From the cell containing the given text, extract its center point as (x, y) coordinate. 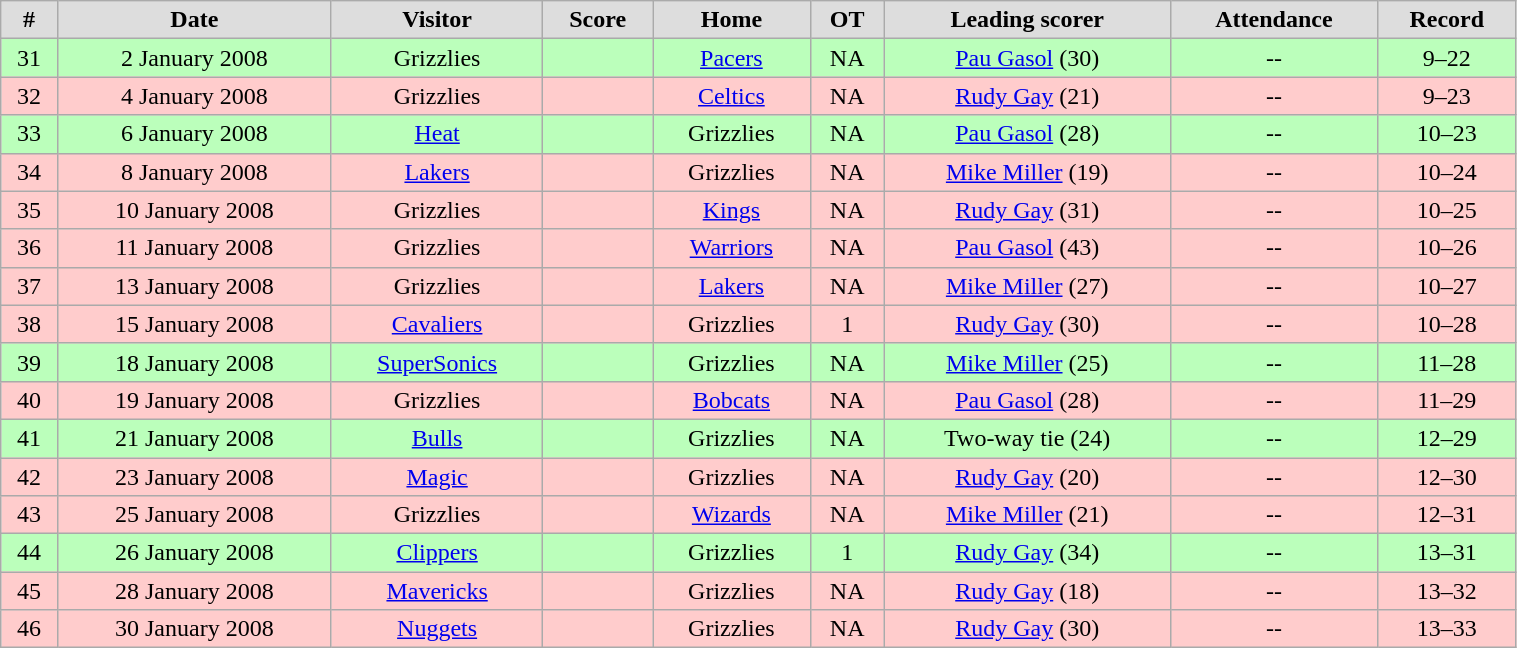
23 January 2008 (194, 477)
2 January 2008 (194, 58)
36 (30, 248)
41 (30, 438)
Heat (437, 134)
10–24 (1447, 172)
# (30, 20)
Record (1447, 20)
15 January 2008 (194, 324)
Bulls (437, 438)
12–31 (1447, 515)
10–27 (1447, 286)
39 (30, 362)
10–26 (1447, 248)
11 January 2008 (194, 248)
Mike Miller (21) (1027, 515)
SuperSonics (437, 362)
12–29 (1447, 438)
Attendance (1274, 20)
13 January 2008 (194, 286)
Rudy Gay (18) (1027, 591)
10 January 2008 (194, 210)
Mike Miller (25) (1027, 362)
Mike Miller (19) (1027, 172)
30 January 2008 (194, 629)
11–29 (1447, 400)
26 January 2008 (194, 553)
9–23 (1447, 96)
Rudy Gay (31) (1027, 210)
8 January 2008 (194, 172)
Nuggets (437, 629)
OT (847, 20)
10–25 (1447, 210)
19 January 2008 (194, 400)
Score (598, 20)
Mike Miller (27) (1027, 286)
25 January 2008 (194, 515)
Cavaliers (437, 324)
Two-way tie (24) (1027, 438)
45 (30, 591)
13–31 (1447, 553)
Rudy Gay (34) (1027, 553)
12–30 (1447, 477)
42 (30, 477)
13–32 (1447, 591)
Rudy Gay (21) (1027, 96)
Rudy Gay (20) (1027, 477)
11–28 (1447, 362)
31 (30, 58)
Warriors (732, 248)
28 January 2008 (194, 591)
43 (30, 515)
Bobcats (732, 400)
34 (30, 172)
6 January 2008 (194, 134)
Magic (437, 477)
21 January 2008 (194, 438)
32 (30, 96)
Date (194, 20)
Kings (732, 210)
Leading scorer (1027, 20)
Wizards (732, 515)
Pau Gasol (43) (1027, 248)
9–22 (1447, 58)
35 (30, 210)
Mavericks (437, 591)
13–33 (1447, 629)
44 (30, 553)
37 (30, 286)
38 (30, 324)
Home (732, 20)
10–28 (1447, 324)
10–23 (1447, 134)
Visitor (437, 20)
33 (30, 134)
Celtics (732, 96)
4 January 2008 (194, 96)
Pau Gasol (30) (1027, 58)
Pacers (732, 58)
46 (30, 629)
18 January 2008 (194, 362)
40 (30, 400)
Clippers (437, 553)
